Provide the [X, Y] coordinate of the cell's center where the given text is located.  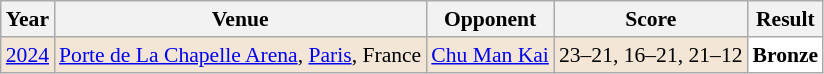
Opponent [490, 19]
Porte de La Chapelle Arena, Paris, France [240, 55]
2024 [28, 55]
Bronze [786, 55]
Chu Man Kai [490, 55]
Result [786, 19]
Score [651, 19]
Year [28, 19]
23–21, 16–21, 21–12 [651, 55]
Venue [240, 19]
